Determine the [X, Y] coordinate at the center of the cell enclosing the given text.  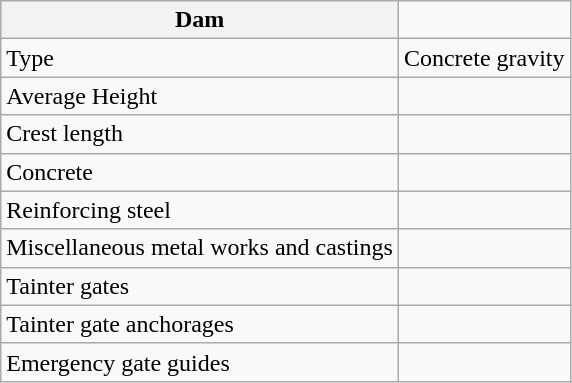
Average Height [200, 96]
Concrete gravity [484, 58]
Emergency gate guides [200, 362]
Tainter gates [200, 286]
Miscellaneous metal works and castings [200, 248]
Concrete [200, 172]
Reinforcing steel [200, 210]
Type [200, 58]
Tainter gate anchorages [200, 324]
Dam [200, 20]
Crest length [200, 134]
